Determine the [x, y] coordinate at the center of the cell enclosing the given text.  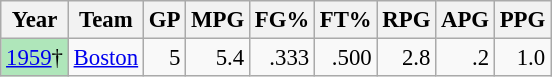
APG [466, 20]
5 [164, 58]
Team [106, 20]
FG% [282, 20]
.333 [282, 58]
FT% [346, 20]
Boston [106, 58]
.2 [466, 58]
5.4 [218, 58]
MPG [218, 20]
1.0 [522, 58]
PPG [522, 20]
RPG [406, 20]
Year [35, 20]
1959† [35, 58]
GP [164, 20]
.500 [346, 58]
2.8 [406, 58]
